Scan for the cell matching the given text and deliver its [x, y] coordinate at center. 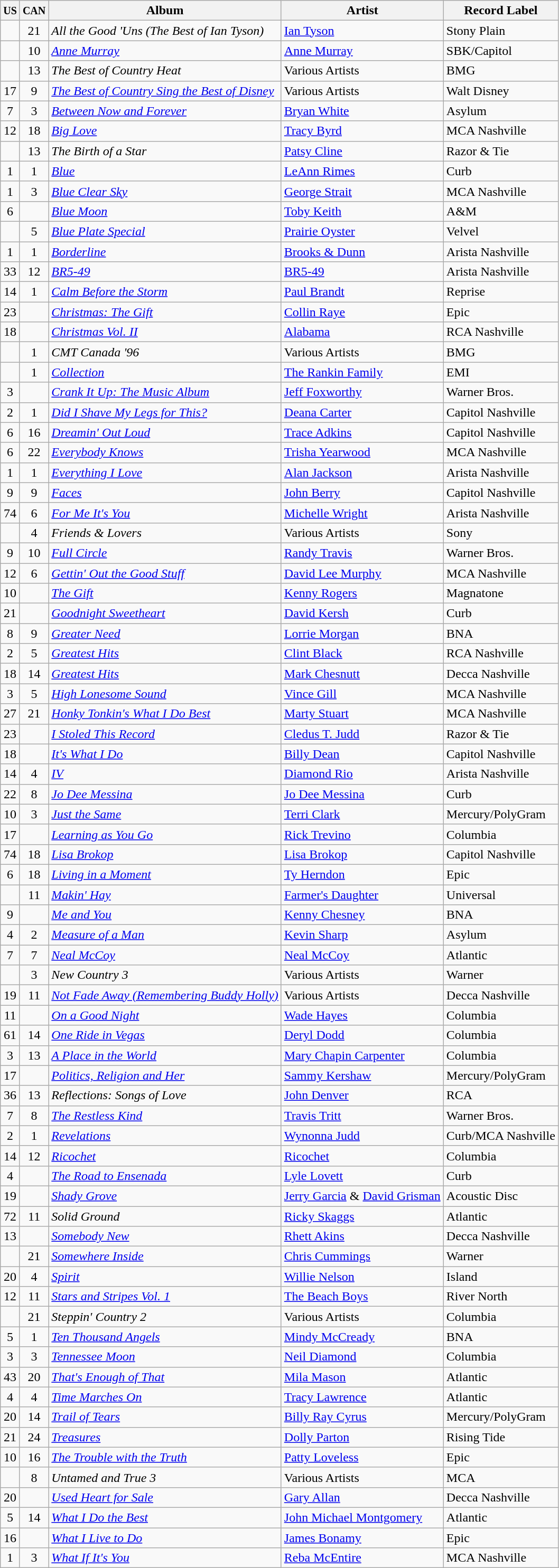
Artist [362, 11]
Chris Cummings [362, 1257]
Full Circle [165, 553]
36 [11, 1095]
It's What I Do [165, 754]
The Rankin Family [362, 372]
Mark Chesnutt [362, 674]
Dolly Parton [362, 1437]
David Lee Murphy [362, 573]
Alan Jackson [362, 473]
61 [11, 1035]
High Lonesome Sound [165, 694]
Gettin' Out the Good Stuff [165, 573]
Diamond Rio [362, 774]
Prairie Oyster [362, 231]
Borderline [165, 252]
George Strait [362, 191]
Trisha Yearwood [362, 452]
Tennessee Moon [165, 1357]
43 [11, 1377]
Steppin' Country 2 [165, 1317]
James Bonamy [362, 1538]
Billy Dean [362, 754]
Rhett Akins [362, 1236]
Blue Plate Special [165, 231]
Collin Raye [362, 312]
Terri Clark [362, 814]
Deana Carter [362, 412]
Big Love [165, 131]
Cledus T. Judd [362, 734]
Crank It Up: The Music Album [165, 392]
Sony [501, 533]
Calm Before the Storm [165, 292]
Living in a Moment [165, 874]
Deryl Dodd [362, 1035]
72 [11, 1216]
Somebody New [165, 1236]
Jeff Foxworthy [362, 392]
Wade Hayes [362, 1015]
Album [165, 11]
On a Good Night [165, 1015]
Makin' Hay [165, 895]
The Gift [165, 593]
Tracy Lawrence [362, 1397]
Treasures [165, 1437]
Stars and Stripes Vol. 1 [165, 1297]
Wynonna Judd [362, 1136]
Alabama [362, 332]
RCA [501, 1095]
Reprise [501, 292]
Lorrie Morgan [362, 634]
Honky Tonkin's What I Do Best [165, 714]
US [11, 11]
Politics, Religion and Her [165, 1075]
One Ride in Vegas [165, 1035]
Randy Travis [362, 553]
John Denver [362, 1095]
Record Label [501, 11]
What I Live to Do [165, 1538]
Tracy Byrd [362, 131]
Reba McEntire [362, 1558]
Farmer's Daughter [362, 895]
The Best of Country Sing the Best of Disney [165, 91]
Trace Adkins [362, 432]
Rick Trevino [362, 834]
Everybody Knows [165, 452]
The Road to Ensenada [165, 1176]
Ty Herndon [362, 874]
Mindy McCready [362, 1337]
A&M [501, 211]
Kenny Rogers [362, 593]
What I Do the Best [165, 1517]
John Berry [362, 493]
Time Marches On [165, 1397]
Trail of Tears [165, 1417]
Travis Tritt [362, 1116]
Bryan White [362, 111]
The Trouble with the Truth [165, 1457]
Velvel [501, 231]
Everything I Love [165, 473]
Just the Same [165, 814]
Ian Tyson [362, 31]
Stony Plain [501, 31]
Acoustic Disc [501, 1196]
Marty Stuart [362, 714]
33 [11, 272]
Walt Disney [501, 91]
Christmas: The Gift [165, 312]
For Me It's You [165, 513]
Greater Need [165, 634]
Measure of a Man [165, 935]
Blue Clear Sky [165, 191]
Paul Brandt [362, 292]
Blue Moon [165, 211]
LeAnn Rimes [362, 171]
Used Heart for Sale [165, 1497]
The Birth of a Star [165, 151]
A Place in the World [165, 1055]
Dreamin' Out Loud [165, 432]
Shady Grove [165, 1196]
Rising Tide [501, 1437]
River North [501, 1297]
Lyle Lovett [362, 1176]
Untamed and True 3 [165, 1477]
Me and You [165, 915]
Jerry Garcia & David Grisman [362, 1196]
Vince Gill [362, 694]
Ricky Skaggs [362, 1216]
Mila Mason [362, 1377]
Friends & Lovers [165, 533]
Magnatone [501, 593]
Billy Ray Cyrus [362, 1417]
Solid Ground [165, 1216]
Reflections: Songs of Love [165, 1095]
24 [34, 1437]
Kevin Sharp [362, 935]
SBK/Capitol [501, 51]
John Michael Montgomery [362, 1517]
I Stoled This Record [165, 734]
Toby Keith [362, 211]
Mary Chapin Carpenter [362, 1055]
Goodnight Sweetheart [165, 613]
Faces [165, 493]
Curb/MCA Nashville [501, 1136]
Gary Allan [362, 1497]
The Best of Country Heat [165, 71]
Christmas Vol. II [165, 332]
Clint Black [362, 654]
MCA [501, 1477]
Collection [165, 372]
The Beach Boys [362, 1297]
Neil Diamond [362, 1357]
New Country 3 [165, 975]
CMT Canada '96 [165, 352]
Spirit [165, 1277]
Did I Shave My Legs for This? [165, 412]
Island [501, 1277]
Not Fade Away (Remembering Buddy Holly) [165, 995]
Ten Thousand Angels [165, 1337]
Brooks & Dunn [362, 252]
CAN [34, 11]
All the Good 'Uns (The Best of Ian Tyson) [165, 31]
That's Enough of That [165, 1377]
Kenny Chesney [362, 915]
27 [11, 714]
IV [165, 774]
Patty Loveless [362, 1457]
Patsy Cline [362, 151]
What If It's You [165, 1558]
The Restless Kind [165, 1116]
Michelle Wright [362, 513]
Between Now and Forever [165, 111]
Learning as You Go [165, 834]
Revelations [165, 1136]
Somewhere Inside [165, 1257]
EMI [501, 372]
Willie Nelson [362, 1277]
David Kersh [362, 613]
Sammy Kershaw [362, 1075]
Universal [501, 895]
Blue [165, 171]
